For the text-containing cell, return its midpoint in (X, Y) coordinate format. 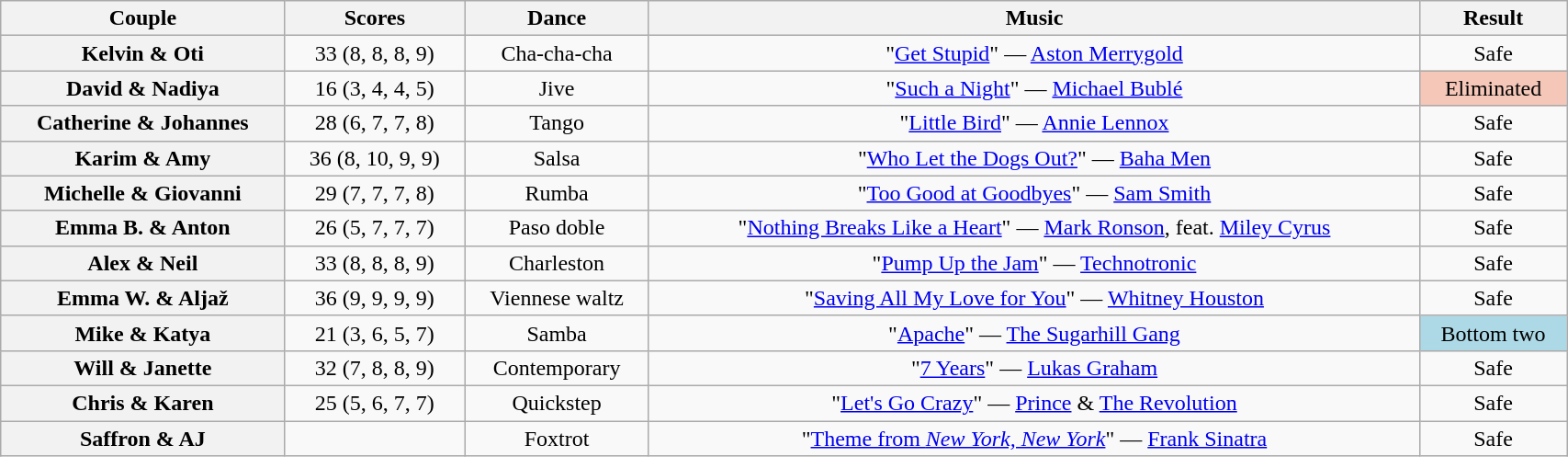
"Saving All My Love for You" — Whitney Houston (1034, 298)
Emma B. & Anton (143, 228)
Cha-cha-cha (557, 53)
Catherine & Johannes (143, 123)
Charleston (557, 263)
Chris & Karen (143, 403)
Will & Janette (143, 368)
"7 Years" — Lukas Graham (1034, 368)
"Little Bird" — Annie Lennox (1034, 123)
21 (3, 6, 5, 7) (375, 333)
"Apache" — The Sugarhill Gang (1034, 333)
Karim & Amy (143, 158)
Samba (557, 333)
Jive (557, 88)
Foxtrot (557, 439)
Saffron & AJ (143, 439)
Paso doble (557, 228)
"Who Let the Dogs Out?" — Baha Men (1034, 158)
Alex & Neil (143, 263)
David & Nadiya (143, 88)
Salsa (557, 158)
Contemporary (557, 368)
"Let's Go Crazy" — Prince & The Revolution (1034, 403)
Viennese waltz (557, 298)
Scores (375, 18)
32 (7, 8, 8, 9) (375, 368)
Eliminated (1494, 88)
Bottom two (1494, 333)
28 (6, 7, 7, 8) (375, 123)
Mike & Katya (143, 333)
Couple (143, 18)
"Get Stupid" — Aston Merrygold (1034, 53)
Rumba (557, 193)
25 (5, 6, 7, 7) (375, 403)
Music (1034, 18)
29 (7, 7, 7, 8) (375, 193)
Quickstep (557, 403)
36 (9, 9, 9, 9) (375, 298)
26 (5, 7, 7, 7) (375, 228)
16 (3, 4, 4, 5) (375, 88)
"Pump Up the Jam" — Technotronic (1034, 263)
Dance (557, 18)
Tango (557, 123)
Michelle & Giovanni (143, 193)
"Such a Night" — Michael Bublé (1034, 88)
"Too Good at Goodbyes" — Sam Smith (1034, 193)
"Nothing Breaks Like a Heart" — Mark Ronson, feat. Miley Cyrus (1034, 228)
Kelvin & Oti (143, 53)
Result (1494, 18)
Emma W. & Aljaž (143, 298)
"Theme from New York, New York" — Frank Sinatra (1034, 439)
36 (8, 10, 9, 9) (375, 158)
